Search for the cell housing the specified text and yield its (X, Y) center coordinate. 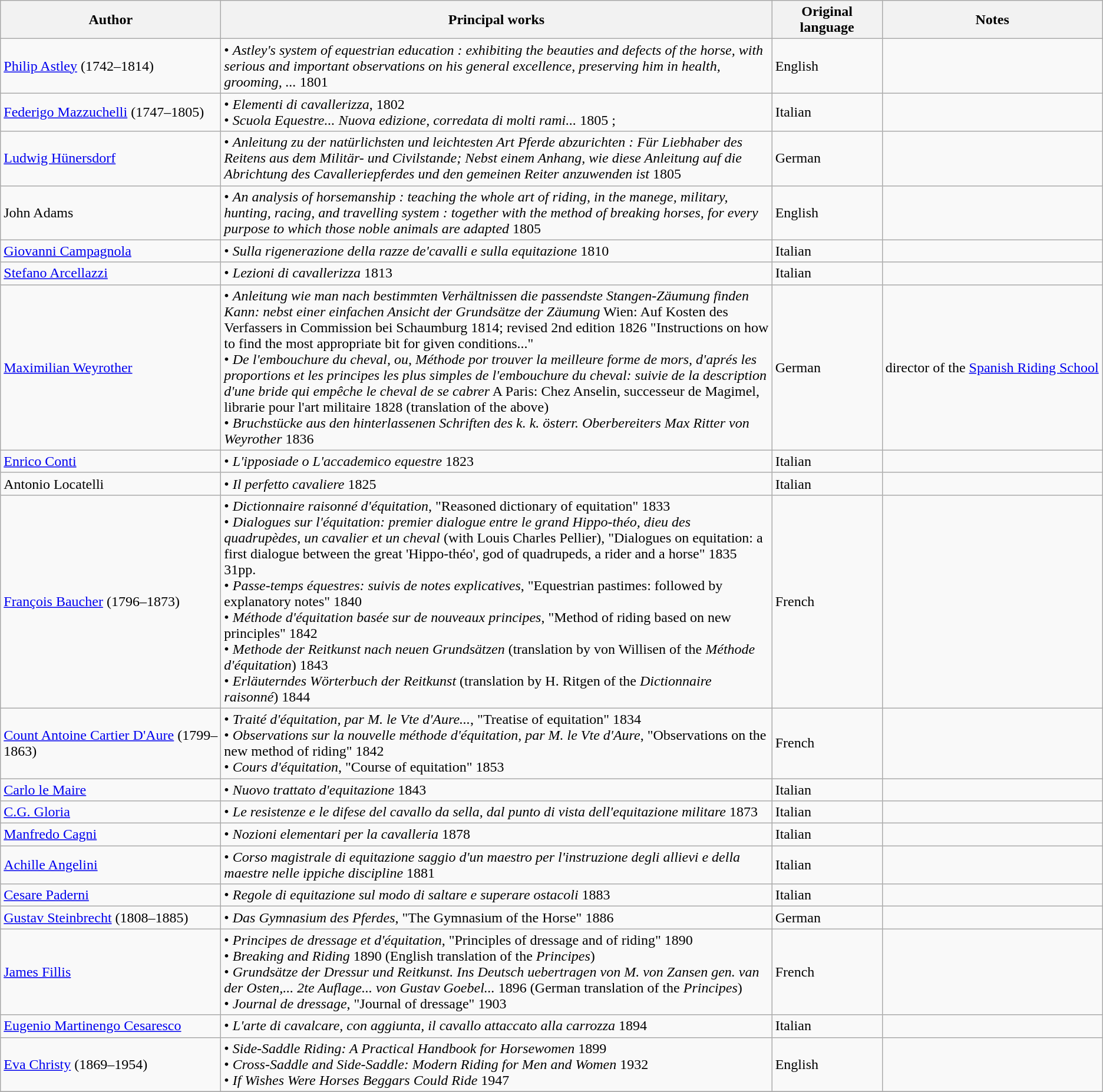
Giovanni Campagnola (111, 251)
Enrico Conti (111, 461)
Eva Christy (1869–1954) (111, 1064)
Manfredo Cagni (111, 835)
Eugenio Martinengo Cesaresco (111, 1026)
John Adams (111, 213)
• Le resistenze e le difese del cavallo da sella, dal punto di vista dell'equitazione militare 1873 (496, 812)
• Il perfetto cavaliere 1825 (496, 484)
Principal works (496, 20)
Maximilian Weyrother (111, 368)
Stefano Arcellazzi (111, 273)
Carlo le Maire (111, 790)
Cesare Paderni (111, 895)
Ludwig Hünersdorf (111, 158)
Notes (992, 20)
• Regole di equitazione sul modo di saltare e superare ostacoli 1883 (496, 895)
• L'arte di cavalcare, con aggiunta, il cavallo attaccato alla carrozza 1894 (496, 1026)
François Baucher (1796–1873) (111, 601)
Author (111, 20)
Original language (827, 20)
Federigo Mazzuchelli (1747–1805) (111, 112)
Philip Astley (1742–1814) (111, 66)
James Fillis (111, 972)
Achille Angelini (111, 865)
• Das Gymnasium des Pferdes, "The Gymnasium of the Horse" 1886 (496, 918)
• Nuovo trattato d'equitazione 1843 (496, 790)
Gustav Steinbrecht (1808–1885) (111, 918)
• Lezioni di cavallerizza 1813 (496, 273)
C.G. Gloria (111, 812)
Antonio Locatelli (111, 484)
• L'ipposiade o L'accademico equestre 1823 (496, 461)
• Sulla rigenerazione della razze de'cavalli e sulla equitazione 1810 (496, 251)
• Nozioni elementari per la cavalleria 1878 (496, 835)
director of the Spanish Riding School (992, 368)
• Elementi di cavallerizza, 1802 • Scuola Equestre... Nuova edizione, corredata di molti rami... 1805 ; (496, 112)
• Corso magistrale di equitazione saggio d'un maestro per l'instruzione degli allievi e della maestre nelle ippiche discipline 1881 (496, 865)
Count Antoine Cartier D'Aure (1799–1863) (111, 743)
